Search for the cell housing the specified text and yield its (X, Y) center coordinate. 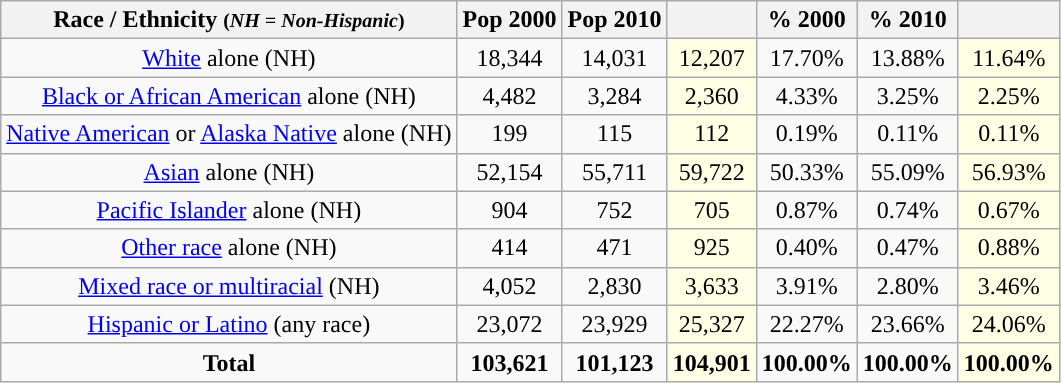
22.27% (806, 324)
50.33% (806, 172)
18,344 (510, 58)
4.33% (806, 96)
Other race alone (NH) (229, 248)
3.91% (806, 286)
0.74% (908, 210)
103,621 (510, 362)
3,284 (614, 96)
Hispanic or Latino (any race) (229, 324)
Race / Ethnicity (NH = Non-Hispanic) (229, 20)
Total (229, 362)
0.19% (806, 134)
0.40% (806, 248)
Pop 2010 (614, 20)
12,207 (712, 58)
14,031 (614, 58)
3,633 (712, 286)
Pacific Islander alone (NH) (229, 210)
752 (614, 210)
0.88% (1008, 248)
0.67% (1008, 210)
925 (712, 248)
2.25% (1008, 96)
414 (510, 248)
13.88% (908, 58)
705 (712, 210)
White alone (NH) (229, 58)
Mixed race or multiracial (NH) (229, 286)
104,901 (712, 362)
4,052 (510, 286)
2,360 (712, 96)
59,722 (712, 172)
3.46% (1008, 286)
904 (510, 210)
Native American or Alaska Native alone (NH) (229, 134)
% 2000 (806, 20)
3.25% (908, 96)
% 2010 (908, 20)
55.09% (908, 172)
471 (614, 248)
23.66% (908, 324)
25,327 (712, 324)
17.70% (806, 58)
115 (614, 134)
24.06% (1008, 324)
0.87% (806, 210)
56.93% (1008, 172)
23,929 (614, 324)
11.64% (1008, 58)
2.80% (908, 286)
Black or African American alone (NH) (229, 96)
Pop 2000 (510, 20)
52,154 (510, 172)
Asian alone (NH) (229, 172)
23,072 (510, 324)
55,711 (614, 172)
199 (510, 134)
112 (712, 134)
101,123 (614, 362)
0.47% (908, 248)
2,830 (614, 286)
4,482 (510, 96)
